Identify which cell holds the provided text, then report its [x, y] central coordinate. 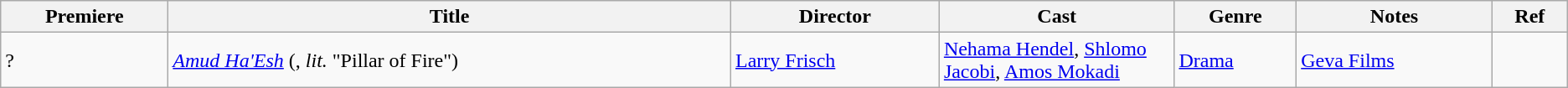
Cast [1057, 17]
Larry Frisch [834, 60]
Drama [1235, 60]
Title [450, 17]
Premiere [85, 17]
Ref [1529, 17]
Director [834, 17]
Amud Ha'Esh (, lit. "Pillar of Fire") [450, 60]
Genre [1235, 17]
Geva Films [1395, 60]
Notes [1395, 17]
Nehama Hendel, Shlomo Jacobi, Amos Mokadi [1057, 60]
? [85, 60]
